Find where the given text appears and provide that cell's center as (x, y) coordinate. 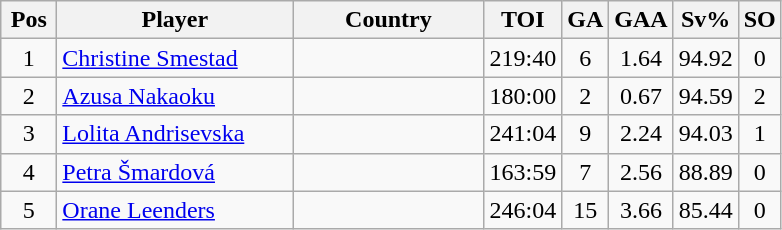
241:04 (523, 134)
3.66 (641, 210)
15 (586, 210)
Petra Šmardová (175, 172)
163:59 (523, 172)
GA (586, 20)
2.56 (641, 172)
94.03 (706, 134)
Christine Smestad (175, 58)
246:04 (523, 210)
4 (29, 172)
180:00 (523, 96)
Azusa Nakaoku (175, 96)
Orane Leenders (175, 210)
Lolita Andrisevska (175, 134)
6 (586, 58)
7 (586, 172)
94.59 (706, 96)
1.64 (641, 58)
Player (175, 20)
TOI (523, 20)
5 (29, 210)
Sv% (706, 20)
3 (29, 134)
Country (388, 20)
Pos (29, 20)
0.67 (641, 96)
88.89 (706, 172)
9 (586, 134)
SO (760, 20)
219:40 (523, 58)
GAA (641, 20)
2.24 (641, 134)
85.44 (706, 210)
94.92 (706, 58)
